Output the (X, Y) coordinate of the center of the cell containing the given text.  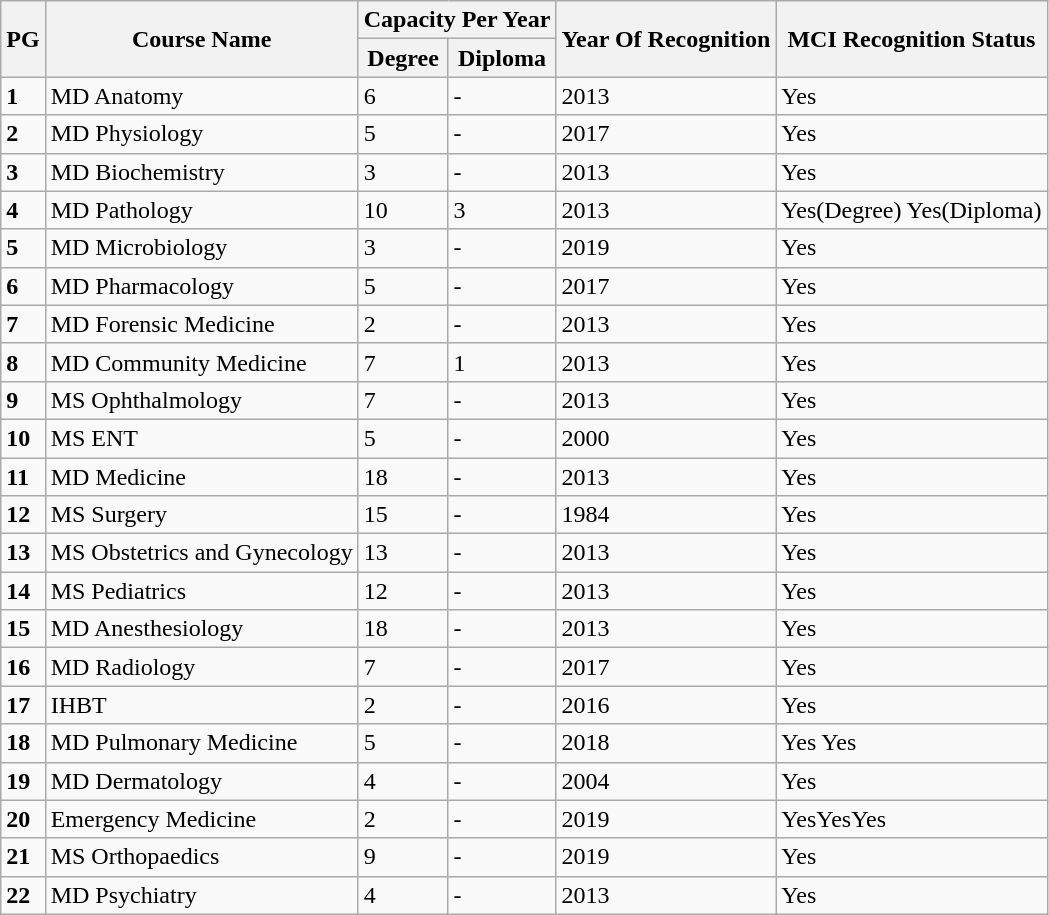
MCI Recognition Status (912, 39)
11 (23, 477)
MS Orthopaedics (202, 857)
8 (23, 362)
MD Dermatology (202, 781)
MD Anatomy (202, 96)
MD Radiology (202, 667)
2004 (666, 781)
14 (23, 591)
MD Anesthesiology (202, 629)
MS Pediatrics (202, 591)
MS Surgery (202, 515)
Yes(Degree) Yes(Diploma) (912, 210)
22 (23, 895)
Capacity Per Year (457, 20)
2016 (666, 705)
MD Forensic Medicine (202, 324)
Course Name (202, 39)
16 (23, 667)
IHBT (202, 705)
20 (23, 819)
MS Obstetrics and Gynecology (202, 553)
21 (23, 857)
MD Pathology (202, 210)
MD Physiology (202, 134)
17 (23, 705)
Yes Yes (912, 743)
MD Biochemistry (202, 172)
MS Ophthalmology (202, 400)
MS ENT (202, 438)
Diploma (502, 58)
2000 (666, 438)
PG (23, 39)
YesYesYes (912, 819)
MD Community Medicine (202, 362)
2018 (666, 743)
MD Pharmacology (202, 286)
MD Microbiology (202, 248)
MD Pulmonary Medicine (202, 743)
19 (23, 781)
1984 (666, 515)
Year Of Recognition (666, 39)
Emergency Medicine (202, 819)
MD Psychiatry (202, 895)
MD Medicine (202, 477)
Degree (403, 58)
